Output the (x, y) coordinate of the center of the cell containing the given text.  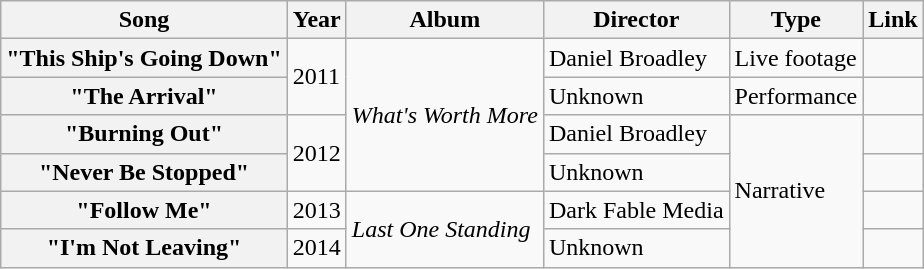
"The Arrival" (144, 96)
"Burning Out" (144, 134)
"This Ship's Going Down" (144, 58)
Narrative (796, 191)
Link (893, 20)
2012 (316, 153)
Song (144, 20)
Performance (796, 96)
Live footage (796, 58)
2014 (316, 248)
Dark Fable Media (636, 210)
Album (444, 20)
What's Worth More (444, 115)
"I'm Not Leaving" (144, 248)
Director (636, 20)
"Follow Me" (144, 210)
"Never Be Stopped" (144, 172)
2013 (316, 210)
2011 (316, 77)
Year (316, 20)
Last One Standing (444, 229)
Type (796, 20)
